Search for the cell housing the specified text and yield its [X, Y] center coordinate. 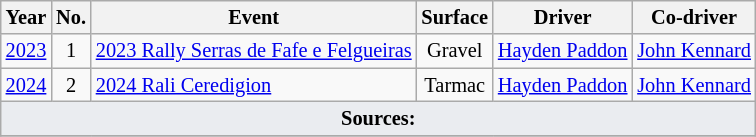
Driver [562, 17]
Co-driver [694, 17]
2024 [26, 85]
1 [71, 51]
2023 Rally Serras de Fafe e Felgueiras [254, 51]
Sources: [378, 118]
2024 Rali Ceredigion [254, 85]
Gravel [455, 51]
2023 [26, 51]
Event [254, 17]
Surface [455, 17]
Tarmac [455, 85]
No. [71, 17]
2 [71, 85]
Year [26, 17]
